Provide the (x, y) coordinate of the cell's center where the given text is located.  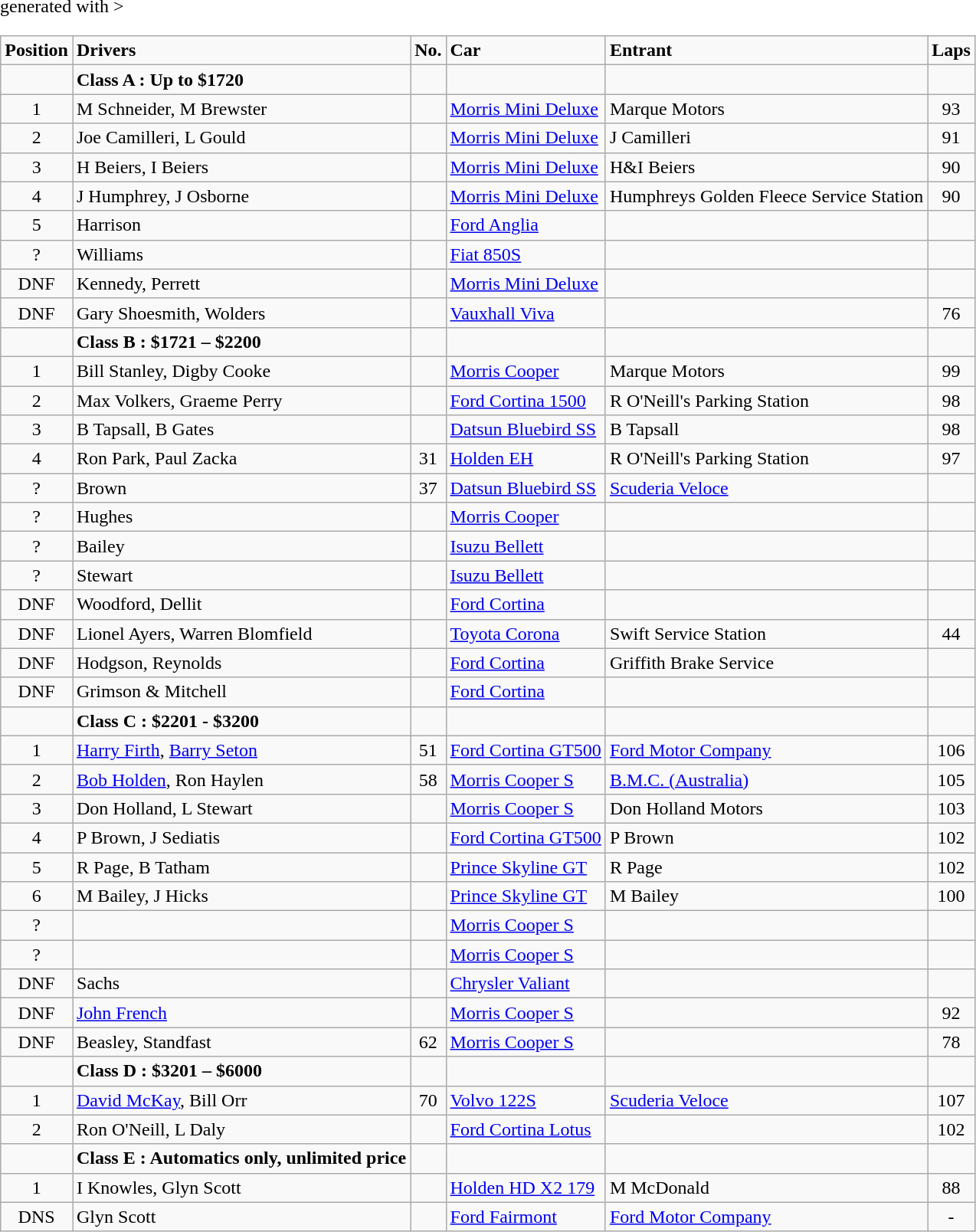
Fiat 850S (526, 254)
I Knowles, Glyn Scott (241, 1188)
Max Volkers, Graeme Perry (241, 401)
No. (428, 51)
M Bailey (766, 896)
Ford Fairmont (526, 1217)
Bob Holden, Ron Haylen (241, 779)
Ford Anglia (526, 225)
Harrison (241, 225)
Sachs (241, 984)
B Tapsall, B Gates (241, 430)
Harry Firth, Barry Seton (241, 750)
Glyn Scott (241, 1217)
P Brown (766, 837)
Class B : $1721 – $2200 (241, 342)
Hodgson, Reynolds (241, 663)
Volvo 122S (526, 1100)
Bailey (241, 546)
Lionel Ayers, Warren Blomfield (241, 634)
Bill Stanley, Digby Cooke (241, 371)
Woodford, Dellit (241, 605)
Position (37, 51)
B.M.C. (Australia) (766, 779)
Hughes (241, 517)
100 (951, 896)
B Tapsall (766, 430)
105 (951, 779)
91 (951, 138)
88 (951, 1188)
Holden HD X2 179 (526, 1188)
93 (951, 109)
Toyota Corona (526, 634)
78 (951, 1042)
M McDonald (766, 1188)
106 (951, 750)
92 (951, 1013)
Kennedy, Perrett (241, 283)
Class E : Automatics only, unlimited price (241, 1158)
6 (37, 896)
37 (428, 488)
R Page (766, 867)
62 (428, 1042)
J Camilleri (766, 138)
97 (951, 459)
107 (951, 1100)
Beasley, Standfast (241, 1042)
51 (428, 750)
Ford Cortina 1500 (526, 401)
Ron O'Neill, L Daly (241, 1129)
P Brown, J Sediatis (241, 837)
H&I Beiers (766, 167)
99 (951, 371)
H Beiers, I Beiers (241, 167)
Don Holland, L Stewart (241, 808)
Williams (241, 254)
- (951, 1217)
M Schneider, M Brewster (241, 109)
Car (526, 51)
76 (951, 313)
44 (951, 634)
103 (951, 808)
70 (428, 1100)
Chrysler Valiant (526, 984)
R Page, B Tatham (241, 867)
Vauxhall Viva (526, 313)
Class D : $3201 – $6000 (241, 1071)
John French (241, 1013)
David McKay, Bill Orr (241, 1100)
Stewart (241, 575)
M Bailey, J Hicks (241, 896)
Ron Park, Paul Zacka (241, 459)
31 (428, 459)
DNS (37, 1217)
Griffith Brake Service (766, 663)
Humphreys Golden Fleece Service Station (766, 196)
Gary Shoesmith, Wolders (241, 313)
Laps (951, 51)
Ford Cortina Lotus (526, 1129)
Joe Camilleri, L Gould (241, 138)
Swift Service Station (766, 634)
Holden EH (526, 459)
Don Holland Motors (766, 808)
J Humphrey, J Osborne (241, 196)
Class A : Up to $1720 (241, 80)
Brown (241, 488)
Entrant (766, 51)
Class C : $2201 - $3200 (241, 721)
58 (428, 779)
Drivers (241, 51)
Grimson & Mitchell (241, 692)
